Find where the given text appears and provide that cell's center as (X, Y) coordinate. 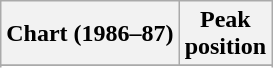
Chart (1986–87) (90, 34)
Peakposition (225, 34)
